For the text-containing cell, return its midpoint in [x, y] coordinate format. 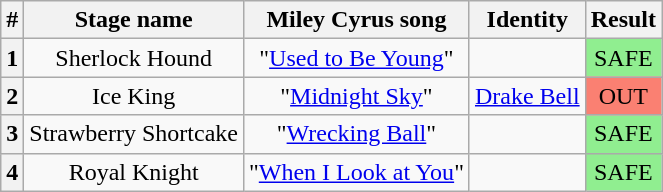
Ice King [134, 96]
# [12, 20]
"When I Look at You" [356, 172]
Miley Cyrus song [356, 20]
"Used to Be Young" [356, 58]
Royal Knight [134, 172]
Result [623, 20]
Sherlock Hound [134, 58]
"Midnight Sky" [356, 96]
Identity [527, 20]
1 [12, 58]
4 [12, 172]
"Wrecking Ball" [356, 134]
OUT [623, 96]
3 [12, 134]
Strawberry Shortcake [134, 134]
2 [12, 96]
Stage name [134, 20]
Drake Bell [527, 96]
